Return [x, y] of the center of cell containing provided text 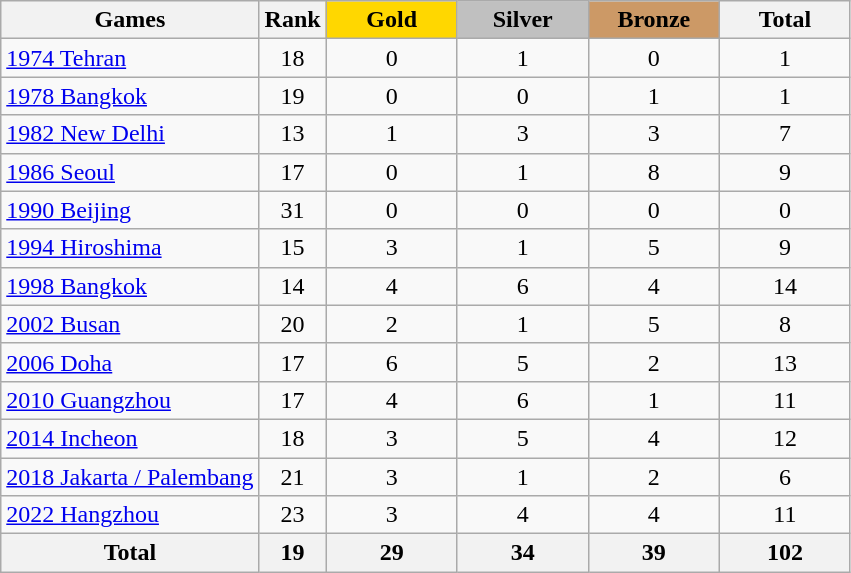
2022 Hangzhou [130, 515]
2006 Doha [130, 362]
15 [292, 248]
1982 New Delhi [130, 134]
1986 Seoul [130, 172]
2018 Jakarta / Palembang [130, 477]
2014 Incheon [130, 438]
1974 Tehran [130, 58]
102 [784, 553]
7 [784, 134]
2010 Guangzhou [130, 400]
31 [292, 210]
1994 Hiroshima [130, 248]
34 [522, 553]
12 [784, 438]
Games [130, 20]
Gold [392, 20]
39 [654, 553]
1990 Beijing [130, 210]
Silver [522, 20]
2002 Busan [130, 324]
20 [292, 324]
21 [292, 477]
1998 Bangkok [130, 286]
23 [292, 515]
29 [392, 553]
Bronze [654, 20]
Rank [292, 20]
1978 Bangkok [130, 96]
